Search for the cell housing the specified text and yield its (x, y) center coordinate. 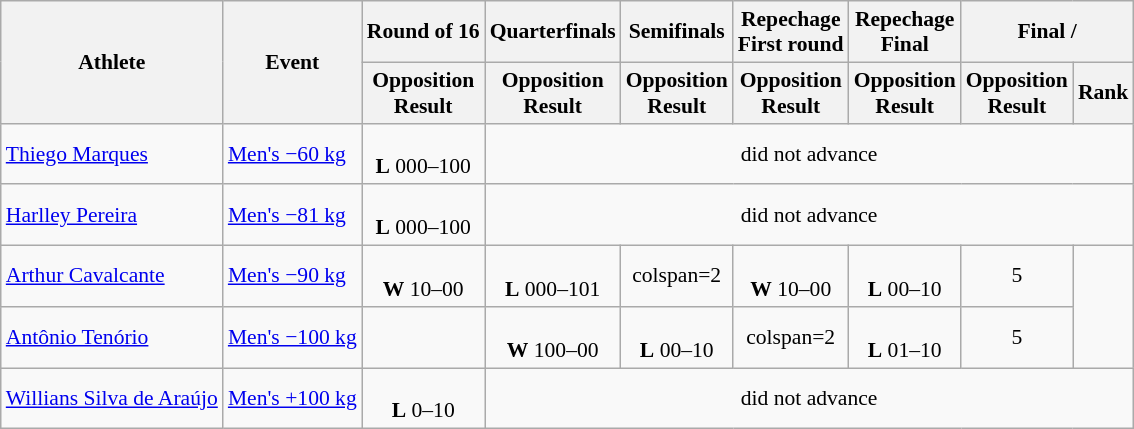
L 0–10 (424, 398)
Men's +100 kg (292, 398)
Men's −90 kg (292, 276)
Round of 16 (424, 32)
Thiego Marques (112, 154)
Antônio Tenório (112, 338)
L 000–101 (553, 276)
Event (292, 62)
Harlley Pereira (112, 216)
Men's −81 kg (292, 216)
Semifinals (677, 32)
L 01–10 (905, 338)
RepechageFirst round (791, 32)
W 100–00 (553, 338)
RepechageFinal (905, 32)
Quarterfinals (553, 32)
Men's −60 kg (292, 154)
Men's −100 kg (292, 338)
Athlete (112, 62)
Rank (1104, 92)
Final / (1048, 32)
Willians Silva de Araújo (112, 398)
Arthur Cavalcante (112, 276)
